From the cell containing the given text, extract its center point as (X, Y) coordinate. 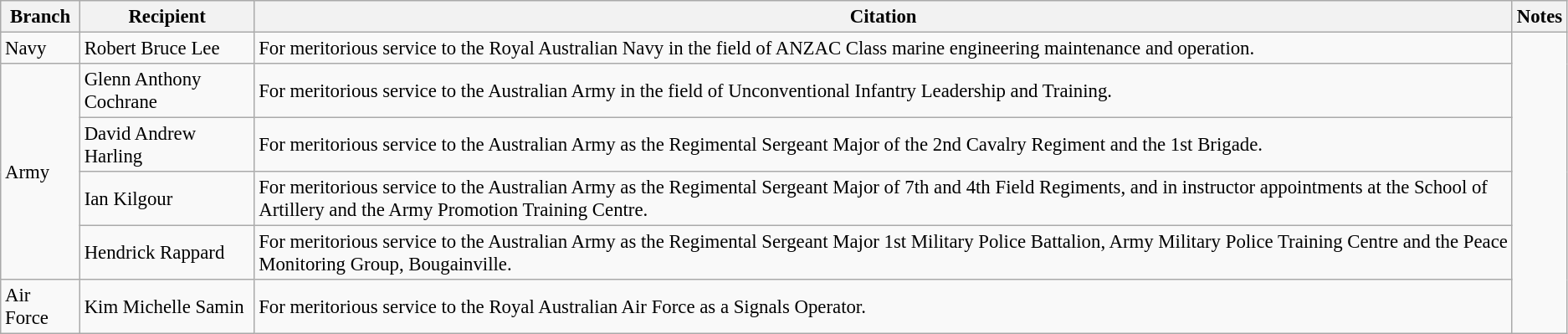
Air Force (40, 306)
Army (40, 172)
For meritorious service to the Royal Australian Air Force as a Signals Operator. (884, 306)
For meritorious service to the Australian Army in the field of Unconventional Infantry Leadership and Training. (884, 90)
For meritorious service to the Royal Australian Navy in the field of ANZAC Class marine engineering maintenance and operation. (884, 49)
Recipient (167, 17)
For meritorious service to the Australian Army as the Regimental Sergeant Major of the 2nd Cavalry Regiment and the 1st Brigade. (884, 146)
Hendrick Rappard (167, 253)
Glenn Anthony Cochrane (167, 90)
Branch (40, 17)
David Andrew Harling (167, 146)
Ian Kilgour (167, 199)
Navy (40, 49)
Notes (1540, 17)
Kim Michelle Samin (167, 306)
Citation (884, 17)
Robert Bruce Lee (167, 49)
